From the cell containing the given text, extract its center point as [X, Y] coordinate. 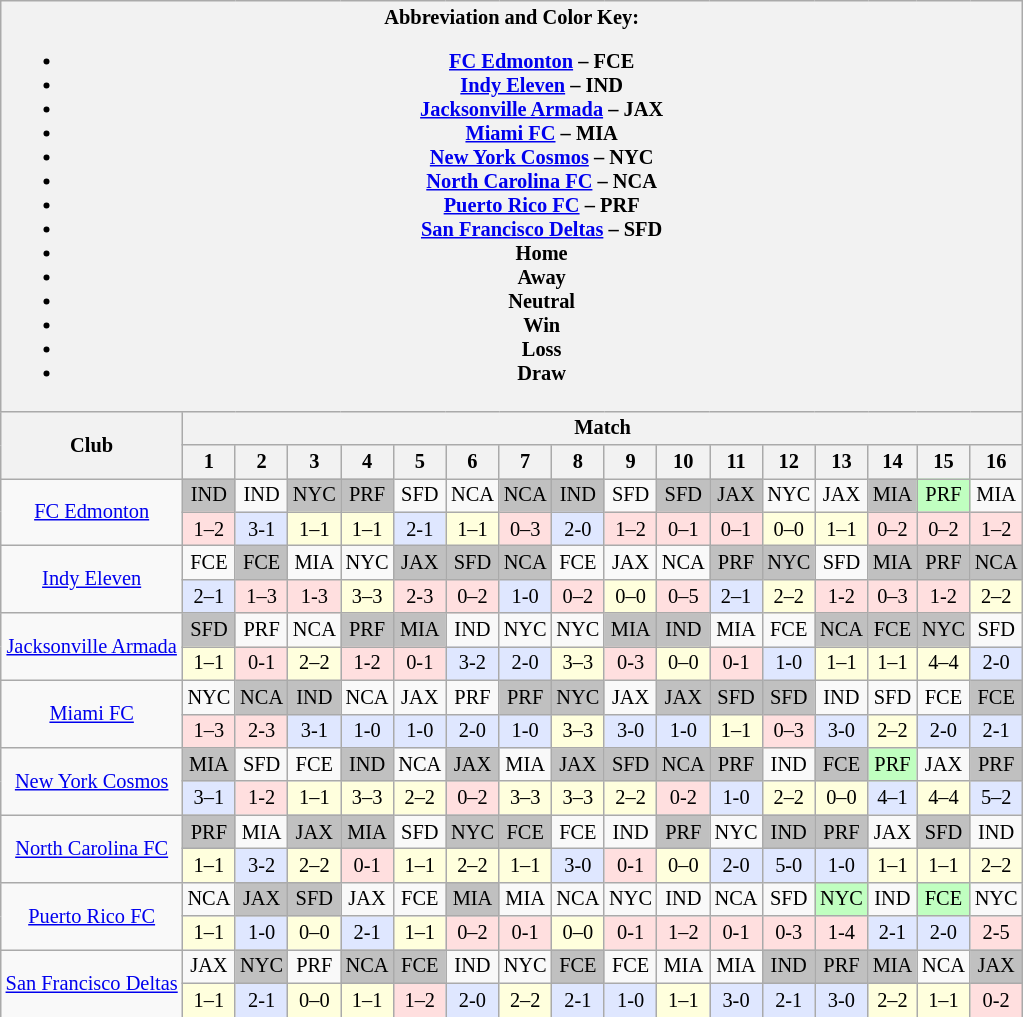
12 [788, 461]
Indy Eleven [92, 578]
11 [736, 461]
5–2 [996, 798]
14 [892, 461]
Miami FC [92, 714]
3 [314, 461]
15 [944, 461]
San Francisco Deltas [92, 982]
16 [996, 461]
Jacksonville Armada [92, 646]
0–5 [684, 596]
Puerto Rico FC [92, 916]
1 [210, 461]
5-0 [788, 865]
North Carolina FC [92, 848]
Match [603, 428]
7 [526, 461]
1-4 [842, 933]
4–1 [892, 798]
2 [262, 461]
4 [368, 461]
10 [684, 461]
9 [630, 461]
8 [578, 461]
1-3 [314, 596]
13 [842, 461]
6 [472, 461]
5 [420, 461]
Club [92, 444]
3–1 [210, 798]
2-5 [996, 933]
New York Cosmos [92, 780]
FC Edmonton [92, 512]
